Pinpoint the cell where the given text exists, returning its (X, Y) midpoint coordinate. 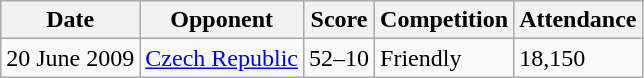
Friendly (444, 58)
Date (70, 20)
20 June 2009 (70, 58)
Opponent (222, 20)
18,150 (578, 58)
Attendance (578, 20)
Czech Republic (222, 58)
52–10 (338, 58)
Competition (444, 20)
Score (338, 20)
